Detect which cell encompasses the target text, then output its (x, y) center coordinate. 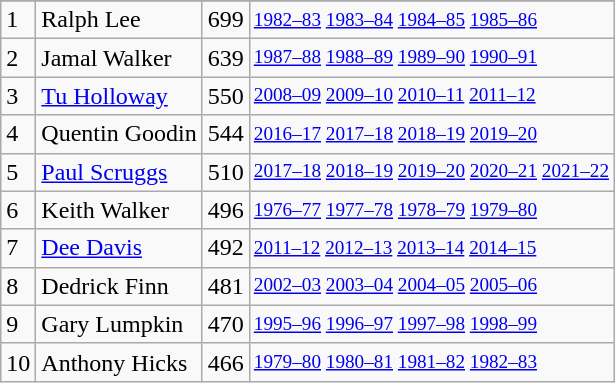
2017–18 2018–19 2019–20 2020–21 2021–22 (431, 172)
Tu Holloway (119, 96)
510 (226, 172)
2008–09 2009–10 2010–11 2011–12 (431, 96)
1995–96 1996–97 1997–98 1998–99 (431, 324)
8 (18, 286)
4 (18, 134)
1982–83 1983–84 1984–85 1985–86 (431, 20)
9 (18, 324)
1979–80 1980–81 1981–82 1982–83 (431, 362)
1976–77 1977–78 1978–79 1979–80 (431, 210)
481 (226, 286)
7 (18, 248)
Dee Davis (119, 248)
6 (18, 210)
Ralph Lee (119, 20)
492 (226, 248)
10 (18, 362)
Anthony Hicks (119, 362)
2002–03 2003–04 2004–05 2005–06 (431, 286)
5 (18, 172)
2011–12 2012–13 2013–14 2014–15 (431, 248)
639 (226, 58)
1987–88 1988–89 1989–90 1990–91 (431, 58)
Quentin Goodin (119, 134)
470 (226, 324)
Dedrick Finn (119, 286)
1 (18, 20)
Gary Lumpkin (119, 324)
544 (226, 134)
3 (18, 96)
496 (226, 210)
2 (18, 58)
Jamal Walker (119, 58)
2016–17 2017–18 2018–19 2019–20 (431, 134)
699 (226, 20)
Keith Walker (119, 210)
550 (226, 96)
466 (226, 362)
Paul Scruggs (119, 172)
